Detect which cell encompasses the target text, then output its [X, Y] center coordinate. 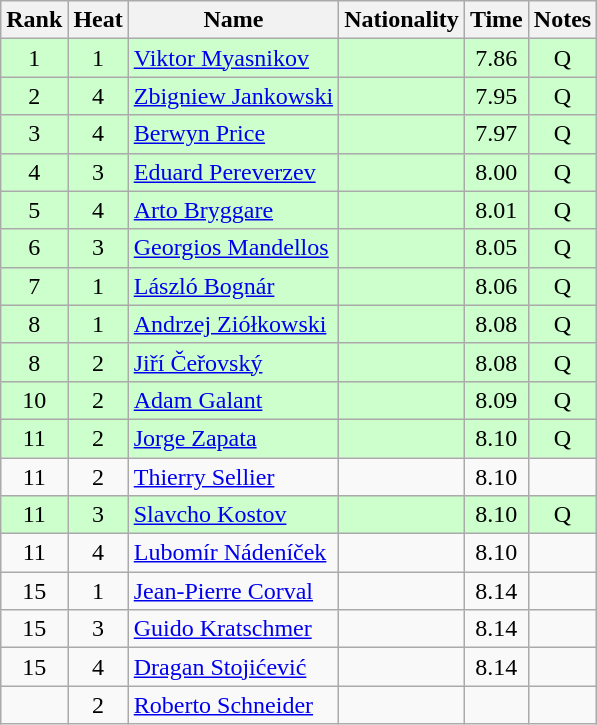
8.00 [496, 172]
Arto Bryggare [233, 210]
10 [34, 400]
Dragan Stojićević [233, 667]
Notes [562, 20]
8.06 [496, 286]
7.86 [496, 58]
7.95 [496, 96]
8.05 [496, 248]
Lubomír Nádeníček [233, 553]
Rank [34, 20]
6 [34, 248]
Slavcho Kostov [233, 515]
Heat [98, 20]
Jiří Čeřovský [233, 362]
8.01 [496, 210]
Adam Galant [233, 400]
Thierry Sellier [233, 477]
Jorge Zapata [233, 438]
8.09 [496, 400]
László Bognár [233, 286]
Viktor Myasnikov [233, 58]
Guido Kratschmer [233, 629]
5 [34, 210]
Jean-Pierre Corval [233, 591]
Georgios Mandellos [233, 248]
Berwyn Price [233, 134]
Nationality [402, 20]
7 [34, 286]
Roberto Schneider [233, 705]
Name [233, 20]
Zbigniew Jankowski [233, 96]
Andrzej Ziółkowski [233, 324]
Eduard Pereverzev [233, 172]
Time [496, 20]
7.97 [496, 134]
